Return [X, Y] of the center of cell containing provided text 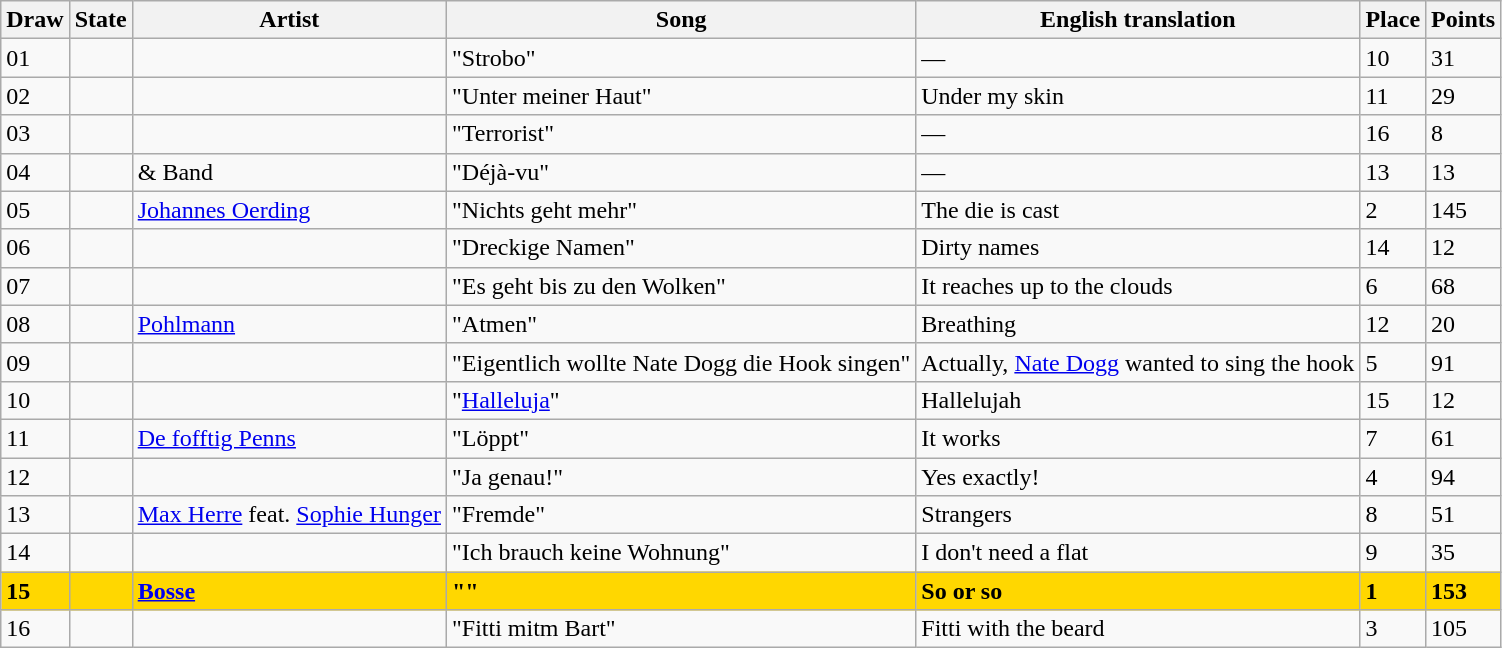
Place [1393, 20]
"Ja genau!" [682, 477]
"Terrorist" [682, 134]
It reaches up to the clouds [1138, 286]
03 [35, 134]
I don't need a flat [1138, 553]
State [100, 20]
02 [35, 96]
06 [35, 248]
09 [35, 362]
1 [1393, 591]
"Halleluja" [682, 400]
"Es geht bis zu den Wolken" [682, 286]
The die is cast [1138, 210]
07 [35, 286]
"Fremde" [682, 515]
Points [1464, 20]
3 [1393, 629]
51 [1464, 515]
Max Herre feat. Sophie Hunger [289, 515]
"Fitti mitm Bart" [682, 629]
145 [1464, 210]
Pohlmann [289, 324]
Under my skin [1138, 96]
Dirty names [1138, 248]
"Unter meiner Haut" [682, 96]
"Ich brauch keine Wohnung" [682, 553]
61 [1464, 438]
4 [1393, 477]
29 [1464, 96]
153 [1464, 591]
68 [1464, 286]
Bosse [289, 591]
Johannes Oerding [289, 210]
"Déjà-vu" [682, 172]
& Band [289, 172]
94 [1464, 477]
05 [35, 210]
"Löppt" [682, 438]
De fofftig Penns [289, 438]
"Eigentlich wollte Nate Dogg die Hook singen" [682, 362]
"Atmen" [682, 324]
"Dreckige Namen" [682, 248]
9 [1393, 553]
Breathing [1138, 324]
Yes exactly! [1138, 477]
"" [682, 591]
Hallelujah [1138, 400]
Strangers [1138, 515]
"Nichts geht mehr" [682, 210]
7 [1393, 438]
31 [1464, 58]
91 [1464, 362]
08 [35, 324]
04 [35, 172]
35 [1464, 553]
5 [1393, 362]
Song [682, 20]
Actually, Nate Dogg wanted to sing the hook [1138, 362]
Draw [35, 20]
So or so [1138, 591]
"Strobo" [682, 58]
2 [1393, 210]
105 [1464, 629]
6 [1393, 286]
20 [1464, 324]
English translation [1138, 20]
Artist [289, 20]
Fitti with the beard [1138, 629]
01 [35, 58]
It works [1138, 438]
